Locate the cell with the specified text and output its [X, Y] center coordinate. 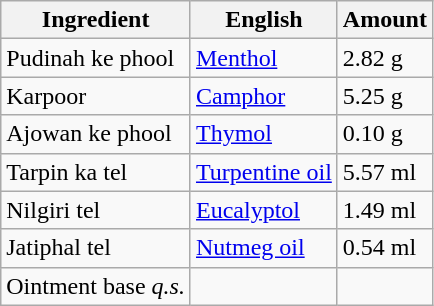
Menthol [264, 58]
Ingredient [96, 20]
Amount [384, 20]
Eucalyptol [264, 210]
0.54 ml [384, 248]
1.49 ml [384, 210]
Ajowan ke phool [96, 134]
English [264, 20]
Nilgiri tel [96, 210]
Turpentine oil [264, 172]
Ointment base q.s. [96, 286]
Camphor [264, 96]
5.25 g [384, 96]
Karpoor [96, 96]
2.82 g [384, 58]
Tarpin ka tel [96, 172]
Thymol [264, 134]
5.57 ml [384, 172]
Nutmeg oil [264, 248]
0.10 g [384, 134]
Pudinah ke phool [96, 58]
Jatiphal tel [96, 248]
